Search for the cell housing the specified text and yield its [x, y] center coordinate. 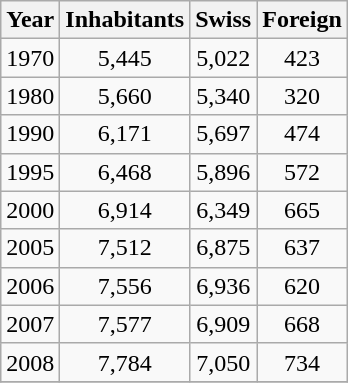
7,050 [224, 362]
423 [302, 58]
668 [302, 324]
1980 [30, 96]
7,784 [125, 362]
6,349 [224, 210]
637 [302, 248]
5,697 [224, 134]
620 [302, 286]
6,468 [125, 172]
5,660 [125, 96]
320 [302, 96]
6,875 [224, 248]
7,577 [125, 324]
Foreign [302, 20]
2005 [30, 248]
1995 [30, 172]
1970 [30, 58]
7,556 [125, 286]
6,914 [125, 210]
Inhabitants [125, 20]
2007 [30, 324]
6,171 [125, 134]
734 [302, 362]
5,022 [224, 58]
5,896 [224, 172]
2000 [30, 210]
572 [302, 172]
1990 [30, 134]
2008 [30, 362]
5,445 [125, 58]
2006 [30, 286]
5,340 [224, 96]
665 [302, 210]
Year [30, 20]
Swiss [224, 20]
6,909 [224, 324]
6,936 [224, 286]
474 [302, 134]
7,512 [125, 248]
